From the cell containing the given text, extract its center point as (X, Y) coordinate. 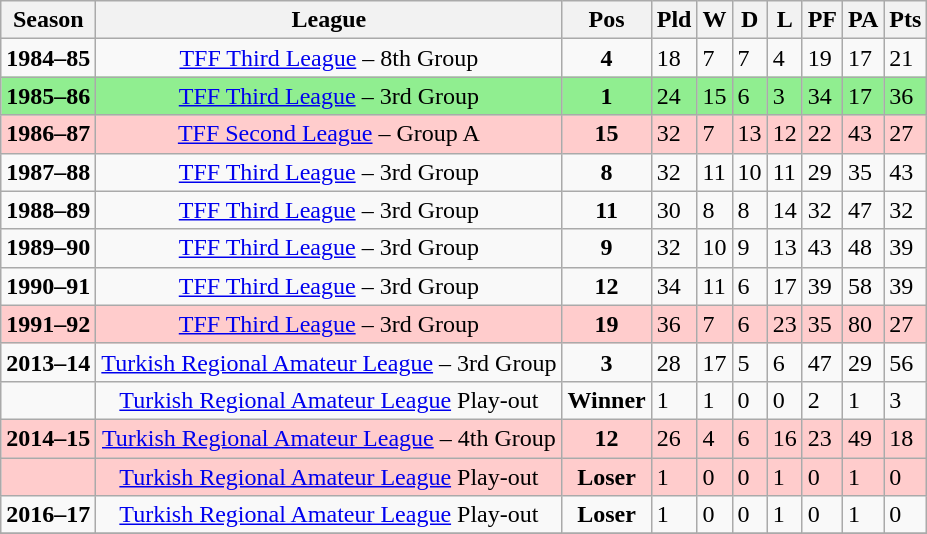
80 (864, 324)
1991–92 (48, 324)
W (714, 20)
Turkish Regional Amateur League – 3rd Group (329, 362)
2014–15 (48, 438)
26 (674, 438)
16 (784, 438)
22 (822, 134)
2013–14 (48, 362)
56 (906, 362)
League (329, 20)
PA (864, 20)
L (784, 20)
24 (674, 96)
Season (48, 20)
1989–90 (48, 248)
Pos (606, 20)
1984–85 (48, 58)
D (750, 20)
49 (864, 438)
30 (674, 210)
PF (822, 20)
21 (906, 58)
2 (822, 400)
58 (864, 286)
Pts (906, 20)
Winner (606, 400)
Pld (674, 20)
1986–87 (48, 134)
1988–89 (48, 210)
TFF Second League – Group A (329, 134)
1987–88 (48, 172)
48 (864, 248)
Turkish Regional Amateur League – 4th Group (329, 438)
2016–17 (48, 515)
14 (784, 210)
5 (750, 362)
1985–86 (48, 96)
1990–91 (48, 286)
28 (674, 362)
TFF Third League – 8th Group (329, 58)
